Return (X, Y) of the center of cell containing provided text 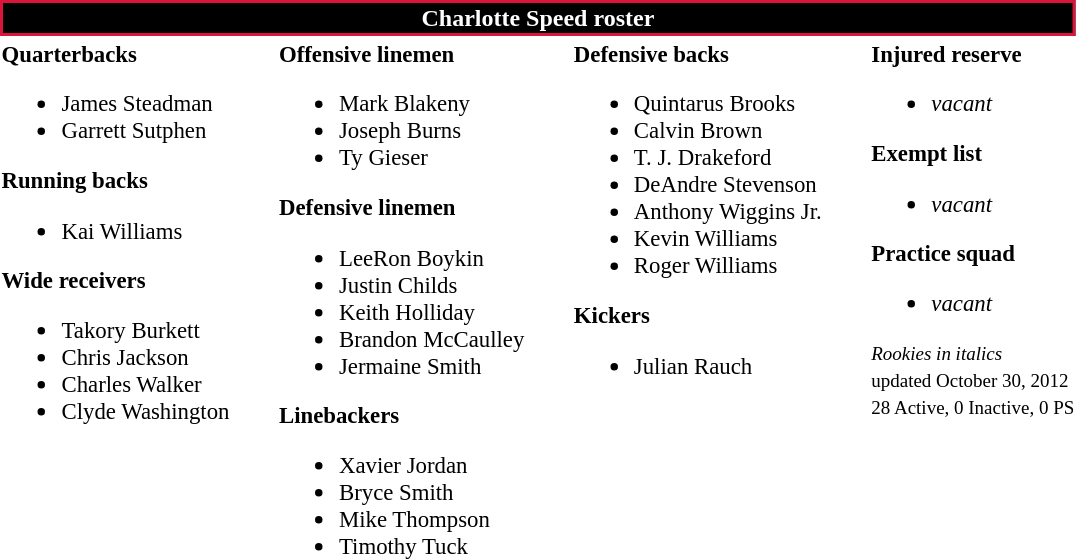
Charlotte Speed roster (538, 18)
